Determine the [x, y] coordinate at the center of the cell enclosing the given text.  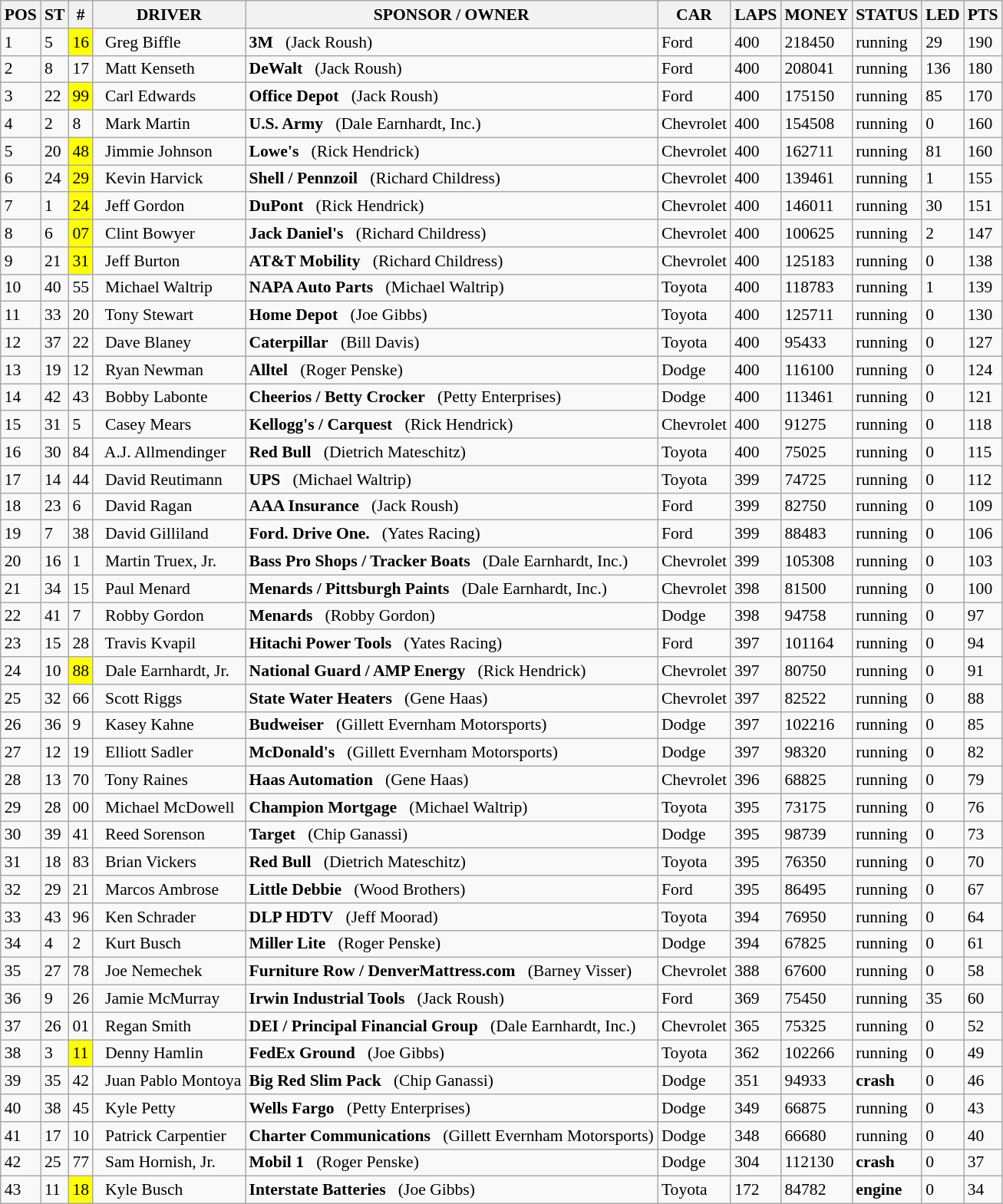
81500 [817, 589]
MONEY [817, 15]
PTS [983, 15]
Denny Hamlin [169, 1054]
Bobby Labonte [169, 397]
Cheerios / Betty Crocker (Petty Enterprises) [451, 397]
Robby Gordon [169, 616]
# [81, 15]
Haas Automation (Gene Haas) [451, 780]
146011 [817, 206]
78 [81, 971]
88483 [817, 534]
Irwin Industrial Tools (Jack Roush) [451, 999]
94758 [817, 616]
ST [55, 15]
76 [983, 807]
139 [983, 288]
Ford. Drive One. (Yates Racing) [451, 534]
Casey Mears [169, 425]
351 [755, 1081]
80750 [817, 671]
Dave Blaney [169, 343]
349 [755, 1108]
Matt Kenseth [169, 69]
Office Depot (Jack Roush) [451, 97]
LED [942, 15]
61 [983, 944]
68825 [817, 780]
Lowe's (Rick Hendrick) [451, 151]
67600 [817, 971]
102216 [817, 725]
103 [983, 562]
Joe Nemechek [169, 971]
75025 [817, 452]
136 [942, 69]
84 [81, 452]
91 [983, 671]
180 [983, 69]
Clint Bowyer [169, 233]
Furniture Row / DenverMattress.com (Barney Visser) [451, 971]
McDonald's (Gillett Evernham Motorsports) [451, 753]
79 [983, 780]
91275 [817, 425]
105308 [817, 562]
Target (Chip Ganassi) [451, 835]
369 [755, 999]
Jeff Burton [169, 261]
STATUS [887, 15]
67825 [817, 944]
DLP HDTV (Jeff Moorad) [451, 917]
Scott Riggs [169, 698]
Tony Raines [169, 780]
172 [755, 1190]
Big Red Slim Pack (Chip Ganassi) [451, 1081]
Caterpillar (Bill Davis) [451, 343]
Kasey Kahne [169, 725]
AT&T Mobility (Richard Childress) [451, 261]
147 [983, 233]
Ryan Newman [169, 370]
77 [81, 1163]
Charter Communications (Gillett Evernham Motorsports) [451, 1136]
48 [81, 151]
396 [755, 780]
116100 [817, 370]
84782 [817, 1190]
engine [887, 1190]
66875 [817, 1108]
98739 [817, 835]
State Water Heaters (Gene Haas) [451, 698]
Marcos Ambrose [169, 889]
FedEx Ground (Joe Gibbs) [451, 1054]
DeWalt (Jack Roush) [451, 69]
Interstate Batteries (Joe Gibbs) [451, 1190]
Regan Smith [169, 1026]
Home Depot (Joe Gibbs) [451, 315]
113461 [817, 397]
118 [983, 425]
82 [983, 753]
Sam Hornish, Jr. [169, 1163]
348 [755, 1136]
109 [983, 506]
67 [983, 889]
DRIVER [169, 15]
139461 [817, 179]
Jeff Gordon [169, 206]
Kyle Busch [169, 1190]
64 [983, 917]
98320 [817, 753]
Michael Waltrip [169, 288]
Shell / Pennzoil (Richard Childress) [451, 179]
58 [983, 971]
151 [983, 206]
154508 [817, 124]
NAPA Auto Parts (Michael Waltrip) [451, 288]
86495 [817, 889]
DuPont (Rick Hendrick) [451, 206]
SPONSOR / OWNER [451, 15]
Mark Martin [169, 124]
76950 [817, 917]
112130 [817, 1163]
Kevin Harvick [169, 179]
97 [983, 616]
155 [983, 179]
Greg Biffle [169, 42]
U.S. Army (Dale Earnhardt, Inc.) [451, 124]
Brian Vickers [169, 863]
112 [983, 480]
99 [81, 97]
46 [983, 1081]
115 [983, 452]
100 [983, 589]
73 [983, 835]
102266 [817, 1054]
Elliott Sadler [169, 753]
304 [755, 1163]
121 [983, 397]
Miller Lite (Roger Penske) [451, 944]
National Guard / AMP Energy (Rick Hendrick) [451, 671]
Bass Pro Shops / Tracker Boats (Dale Earnhardt, Inc.) [451, 562]
Juan Pablo Montoya [169, 1081]
124 [983, 370]
Carl Edwards [169, 97]
Menards (Robby Gordon) [451, 616]
96 [81, 917]
Alltel (Roger Penske) [451, 370]
Wells Fargo (Petty Enterprises) [451, 1108]
Michael McDowell [169, 807]
Little Debbie (Wood Brothers) [451, 889]
LAPS [755, 15]
94 [983, 644]
60 [983, 999]
75325 [817, 1026]
208041 [817, 69]
Tony Stewart [169, 315]
Menards / Pittsburgh Paints (Dale Earnhardt, Inc.) [451, 589]
UPS (Michael Waltrip) [451, 480]
74725 [817, 480]
Mobil 1 (Roger Penske) [451, 1163]
3M (Jack Roush) [451, 42]
David Reutimann [169, 480]
Paul Menard [169, 589]
Jimmie Johnson [169, 151]
75450 [817, 999]
Jamie McMurray [169, 999]
00 [81, 807]
David Ragan [169, 506]
45 [81, 1108]
76350 [817, 863]
138 [983, 261]
A.J. Allmendinger [169, 452]
95433 [817, 343]
82522 [817, 698]
365 [755, 1026]
52 [983, 1026]
66 [81, 698]
175150 [817, 97]
Hitachi Power Tools (Yates Racing) [451, 644]
127 [983, 343]
AAA Insurance (Jack Roush) [451, 506]
101164 [817, 644]
Jack Daniel's (Richard Childress) [451, 233]
218450 [817, 42]
73175 [817, 807]
Kyle Petty [169, 1108]
Champion Mortgage (Michael Waltrip) [451, 807]
Reed Sorenson [169, 835]
07 [81, 233]
125711 [817, 315]
Travis Kvapil [169, 644]
44 [81, 480]
82750 [817, 506]
Kurt Busch [169, 944]
Patrick Carpentier [169, 1136]
Ken Schrader [169, 917]
66680 [817, 1136]
100625 [817, 233]
49 [983, 1054]
Martin Truex, Jr. [169, 562]
David Gilliland [169, 534]
POS [21, 15]
DEI / Principal Financial Group (Dale Earnhardt, Inc.) [451, 1026]
118783 [817, 288]
125183 [817, 261]
170 [983, 97]
CAR [694, 15]
Budweiser (Gillett Evernham Motorsports) [451, 725]
94933 [817, 1081]
83 [81, 863]
81 [942, 151]
190 [983, 42]
106 [983, 534]
162711 [817, 151]
55 [81, 288]
362 [755, 1054]
Kellogg's / Carquest (Rick Hendrick) [451, 425]
01 [81, 1026]
130 [983, 315]
388 [755, 971]
Dale Earnhardt, Jr. [169, 671]
